Output the [X, Y] coordinate of the center of the cell containing the given text.  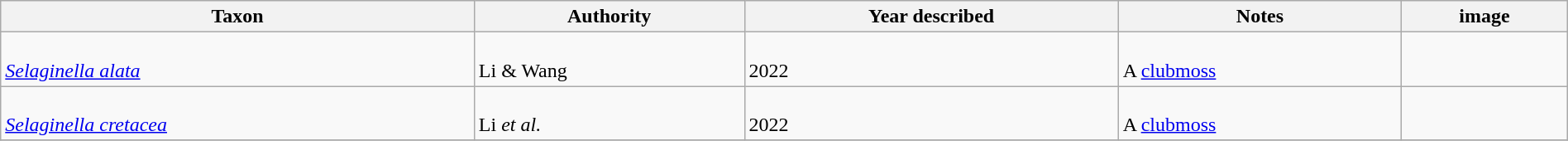
Taxon [238, 17]
Li et al. [609, 113]
Selaginella alata [238, 60]
Selaginella cretacea [238, 113]
Notes [1260, 17]
Authority [609, 17]
image [1484, 17]
Year described [931, 17]
Li & Wang [609, 60]
